Output the [X, Y] coordinate of the center of the cell containing the given text.  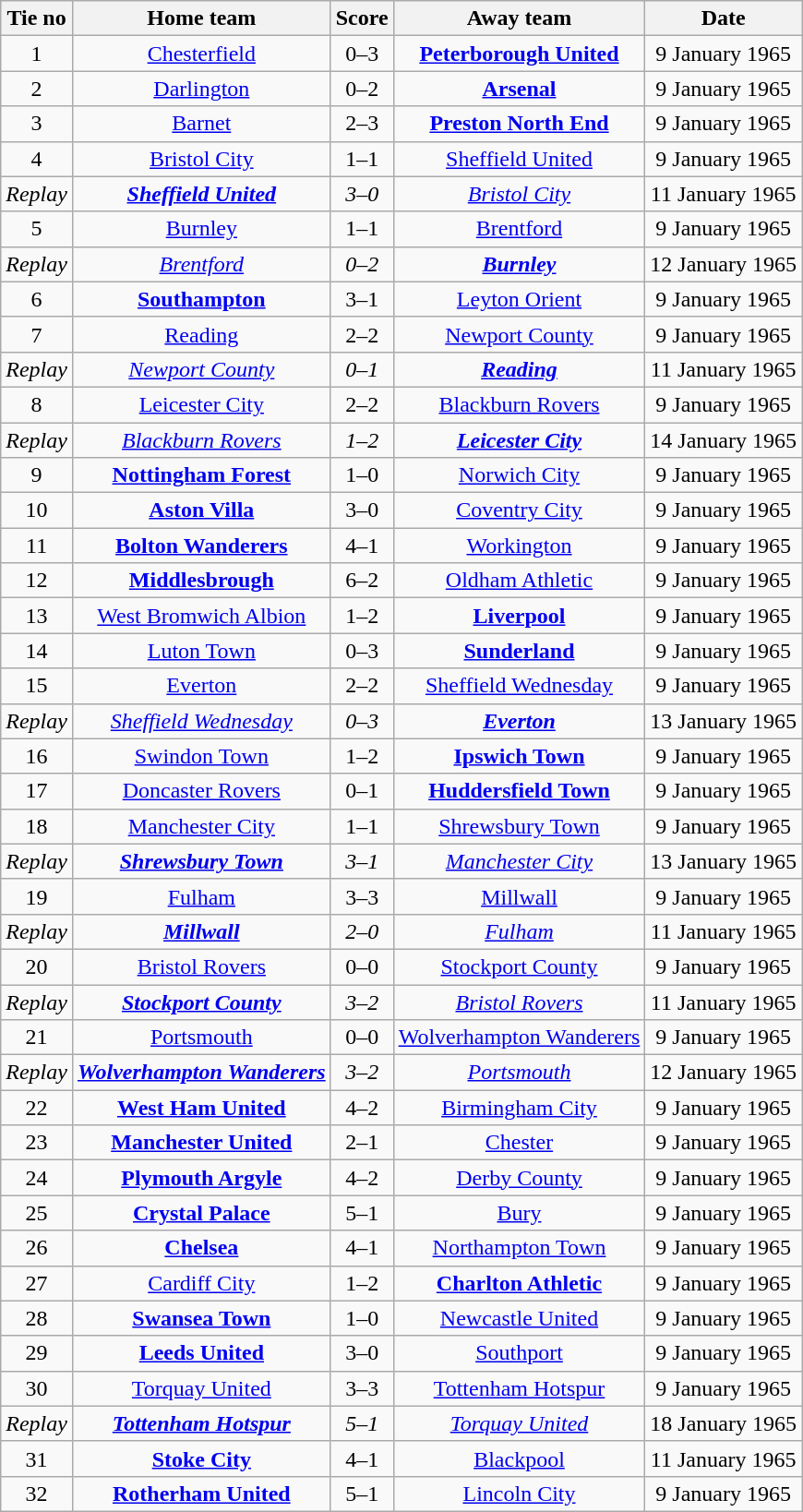
15 [37, 686]
Leeds United [201, 1353]
3 [37, 124]
32 [37, 1494]
Cardiff City [201, 1283]
4 [37, 159]
Crystal Palace [201, 1213]
1 [37, 54]
Chesterfield [201, 54]
Date [724, 18]
31 [37, 1458]
23 [37, 1143]
Leyton Orient [519, 299]
Middlesbrough [201, 581]
2–0 [362, 931]
7 [37, 334]
26 [37, 1248]
Charlton Athletic [519, 1283]
Doncaster Rovers [201, 791]
Home team [201, 18]
2–3 [362, 124]
Darlington [201, 89]
6–2 [362, 581]
Rotherham United [201, 1494]
2 [37, 89]
20 [37, 966]
5 [37, 229]
Aston Villa [201, 510]
Newcastle United [519, 1318]
Chester [519, 1143]
Derby County [519, 1178]
Tie no [37, 18]
14 [37, 651]
Southport [519, 1353]
Plymouth Argyle [201, 1178]
13 [37, 616]
Oldham Athletic [519, 581]
19 [37, 896]
Barnet [201, 124]
21 [37, 1038]
24 [37, 1178]
2–1 [362, 1143]
West Ham United [201, 1108]
Swindon Town [201, 756]
Blackpool [519, 1458]
West Bromwich Albion [201, 616]
22 [37, 1108]
Score [362, 18]
10 [37, 510]
Away team [519, 18]
12 [37, 581]
Stoke City [201, 1458]
30 [37, 1388]
Ipswich Town [519, 756]
Nottingham Forest [201, 475]
Luton Town [201, 651]
Liverpool [519, 616]
Norwich City [519, 475]
Bolton Wanderers [201, 546]
18 [37, 826]
Huddersfield Town [519, 791]
17 [37, 791]
11 [37, 546]
16 [37, 756]
Coventry City [519, 510]
Birmingham City [519, 1108]
18 January 1965 [724, 1423]
8 [37, 404]
Workington [519, 546]
29 [37, 1353]
Lincoln City [519, 1494]
25 [37, 1213]
9 [37, 475]
14 January 1965 [724, 440]
Chelsea [201, 1248]
Sunderland [519, 651]
27 [37, 1283]
Swansea Town [201, 1318]
28 [37, 1318]
Arsenal [519, 89]
Southampton [201, 299]
6 [37, 299]
Northampton Town [519, 1248]
Preston North End [519, 124]
Peterborough United [519, 54]
Manchester United [201, 1143]
Bury [519, 1213]
